Determine the (x, y) coordinate at the center of the cell enclosing the given text.  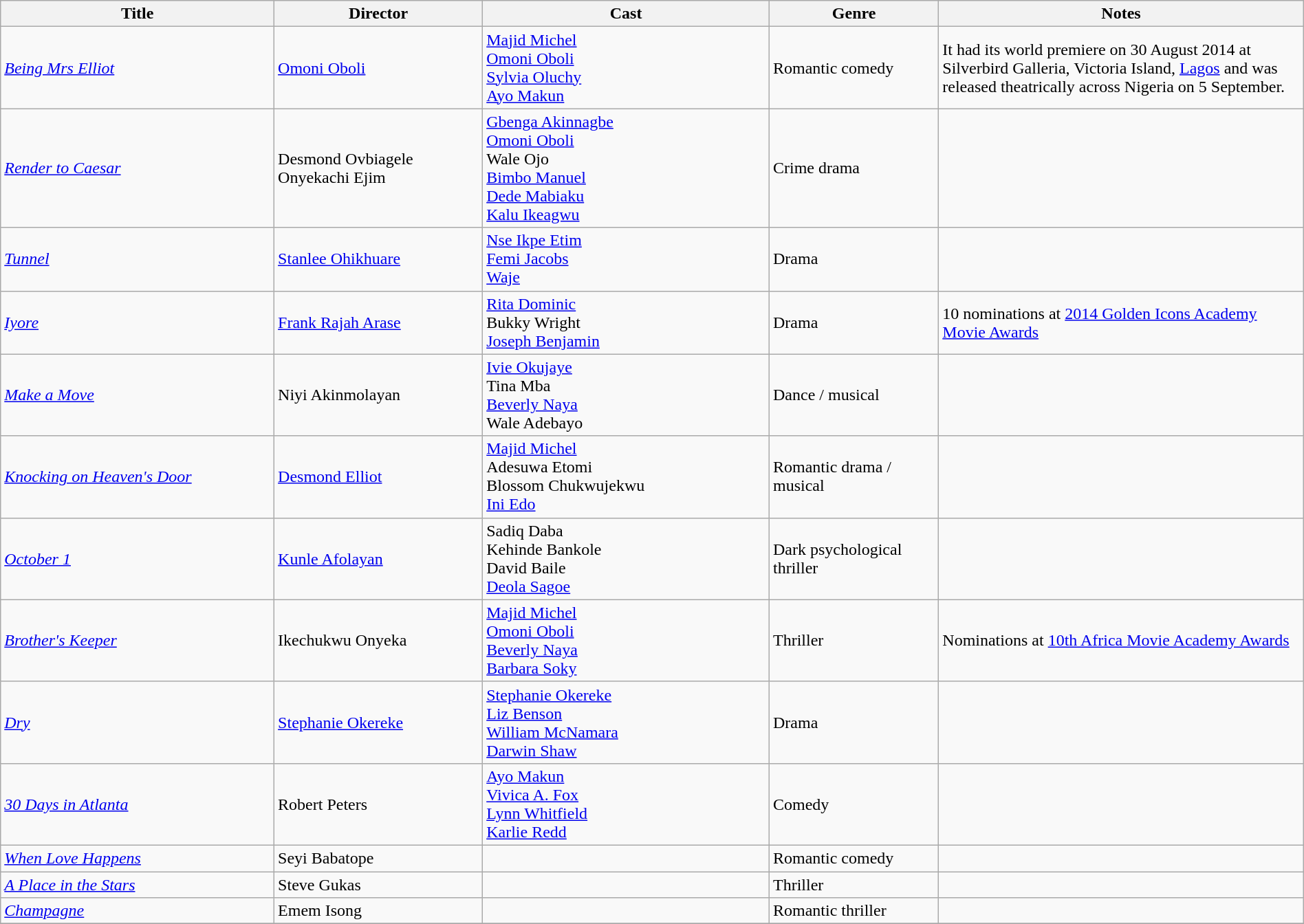
Niyi Akinmolayan (378, 395)
Crime drama (854, 168)
Sadiq Daba Kehinde Bankole David BaileDeola Sagoe (626, 558)
Knocking on Heaven's Door (138, 477)
Stanlee Ohikhuare (378, 259)
Director (378, 14)
Romantic drama / musical (854, 477)
Nominations at 10th Africa Movie Academy Awards (1121, 641)
When Love Happens (138, 858)
Omoni Oboli (378, 67)
Desmond Elliot (378, 477)
Ayo Makun Vivica A. Fox Lynn WhitfieldKarlie Redd (626, 804)
Champagne (138, 911)
Iyore (138, 322)
Ikechukwu Onyeka (378, 641)
Ivie Okujaye Tina MbaBeverly NayaWale Adebayo (626, 395)
Dark psychological thriller (854, 558)
Genre (854, 14)
Stephanie Okereke (378, 722)
Seyi Babatope (378, 858)
A Place in the Stars (138, 885)
Notes (1121, 14)
Romantic thriller (854, 911)
Gbenga AkinnagbeOmoni OboliWale Ojo Bimbo ManuelDede MabiakuKalu Ikeagwu (626, 168)
Robert Peters (378, 804)
Dance / musical (854, 395)
30 Days in Atlanta (138, 804)
October 1 (138, 558)
Render to Caesar (138, 168)
Cast (626, 14)
Dry (138, 722)
Rita Dominic Bukky WrightJoseph Benjamin (626, 322)
Frank Rajah Arase (378, 322)
Emem Isong (378, 911)
Title (138, 14)
Being Mrs Elliot (138, 67)
Brother's Keeper (138, 641)
Tunnel (138, 259)
Majid Michel Adesuwa Etomi Blossom ChukwujekwuIni Edo (626, 477)
10 nominations at 2014 Golden Icons Academy Movie Awards (1121, 322)
Kunle Afolayan (378, 558)
Majid MichelOmoni OboliSylvia Oluchy Ayo Makun (626, 67)
Steve Gukas (378, 885)
Majid Michel Omoni Oboli Beverly NayaBarbara Soky (626, 641)
Make a Move (138, 395)
Desmond Ovbiagele Onyekachi Ejim (378, 168)
Nse Ikpe Etim Femi JacobsWaje (626, 259)
Comedy (854, 804)
Stephanie Okereke Liz Benson William McNamaraDarwin Shaw (626, 722)
